From the cell containing the given text, extract its center point as [x, y] coordinate. 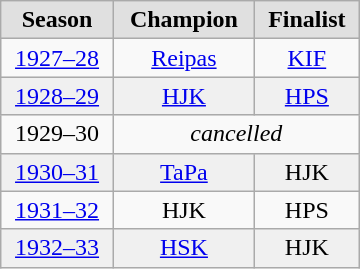
HSK [184, 248]
Champion [184, 20]
1931–32 [58, 210]
1928–29 [58, 96]
Season [58, 20]
1929–30 [58, 134]
TaPa [184, 172]
cancelled [236, 134]
1927–28 [58, 58]
Reipas [184, 58]
KIF [306, 58]
1930–31 [58, 172]
Finalist [306, 20]
1932–33 [58, 248]
